From the cell containing the given text, extract its center point as [X, Y] coordinate. 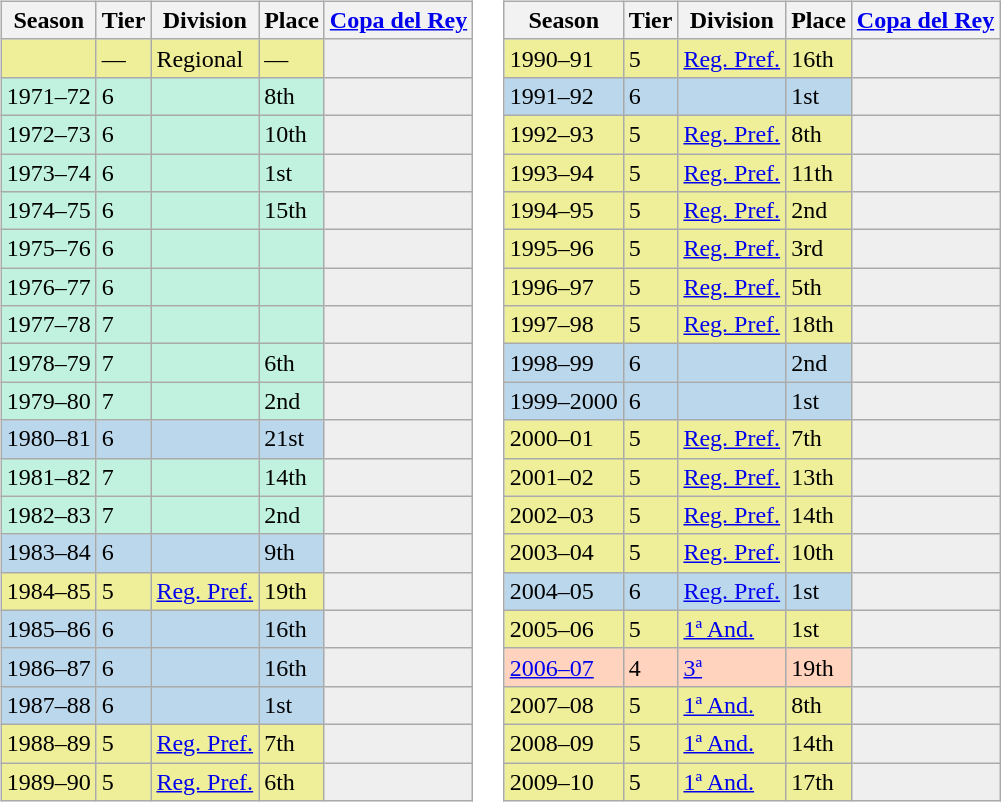
1979–80 [48, 401]
5th [819, 287]
2008–09 [564, 743]
1982–83 [48, 515]
21st [292, 439]
1991–92 [564, 96]
15th [292, 211]
2001–02 [564, 477]
1986–87 [48, 667]
1976–77 [48, 287]
3rd [819, 249]
1995–96 [564, 249]
1989–90 [48, 781]
11th [819, 173]
2003–04 [564, 553]
1977–78 [48, 325]
1974–75 [48, 211]
1984–85 [48, 591]
1973–74 [48, 173]
2009–10 [564, 781]
2005–06 [564, 629]
1994–95 [564, 211]
1999–2000 [564, 401]
13th [819, 477]
2004–05 [564, 591]
2000–01 [564, 439]
1993–94 [564, 173]
1975–76 [48, 249]
1998–99 [564, 363]
1981–82 [48, 477]
3ª [732, 667]
1990–91 [564, 58]
1985–86 [48, 629]
1972–73 [48, 134]
17th [819, 781]
9th [292, 553]
2002–03 [564, 515]
18th [819, 325]
1971–72 [48, 96]
1996–97 [564, 287]
1988–89 [48, 743]
1987–88 [48, 705]
Regional [205, 58]
1992–93 [564, 134]
2006–07 [564, 667]
1983–84 [48, 553]
2007–08 [564, 705]
1997–98 [564, 325]
4 [650, 667]
1978–79 [48, 363]
1980–81 [48, 439]
